Provide the [X, Y] coordinate of the cell's center where the given text is located.  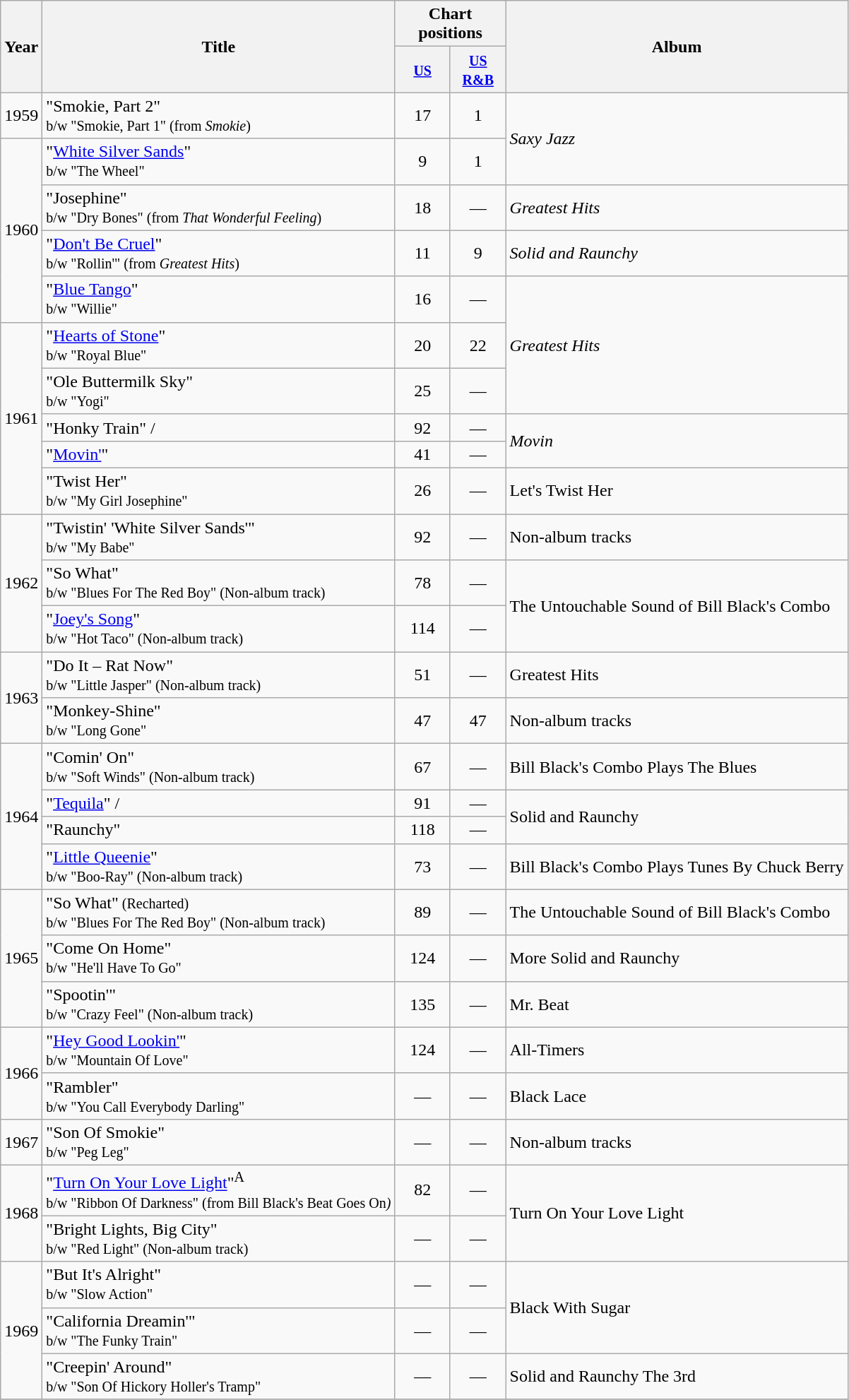
73 [422, 866]
"So What" (Recharted)b/w "Blues For The Red Boy" (Non-album track) [219, 913]
18 [422, 208]
Bill Black's Combo Plays Tunes By Chuck Berry [677, 866]
82 [422, 1190]
"Creepin' Around"b/w "Son Of Hickory Holler's Tramp" [219, 1376]
16 [422, 299]
89 [422, 913]
"Blue Tango"b/w "Willie" [219, 299]
"But It's Alright"b/w "Slow Action" [219, 1284]
Movin [677, 441]
114 [422, 629]
All-Timers [677, 1050]
Black Lace [677, 1096]
1964 [21, 817]
1968 [21, 1214]
Bill Black's Combo Plays The Blues [677, 767]
"Raunchy" [219, 830]
Saxy Jazz [677, 138]
"Twist Her"b/w "My Girl Josephine" [219, 490]
91 [422, 803]
US R&B [477, 69]
1960 [21, 230]
Album [677, 47]
"Smokie, Part 2"b/w "Smokie, Part 1" (from Smokie) [219, 116]
1963 [21, 698]
Mr. Beat [677, 1004]
"Spootin'"b/w "Crazy Feel" (Non-album track) [219, 1004]
"Don't Be Cruel"b/w "Rollin'" (from Greatest Hits) [219, 253]
1962 [21, 583]
"Turn On Your Love Light"Ab/w "Ribbon Of Darkness" (from Bill Black's Beat Goes On) [219, 1190]
17 [422, 116]
"Movin'" [219, 454]
"Bright Lights, Big City"b/w "Red Light" (Non-album track) [219, 1239]
"Ole Buttermilk Sky"b/w "Yogi" [219, 391]
Let's Twist Her [677, 490]
1961 [21, 418]
51 [422, 675]
26 [422, 490]
1969 [21, 1331]
1959 [21, 116]
"Do It – Rat Now"b/w "Little Jasper" (Non-album track) [219, 675]
"Comin' On"b/w "Soft Winds" (Non-album track) [219, 767]
"Josephine"b/w "Dry Bones" (from That Wonderful Feeling) [219, 208]
22 [477, 345]
"Come On Home"b/w "He'll Have To Go" [219, 958]
"So What"b/w "Blues For The Red Boy" (Non-album track) [219, 583]
"Monkey-Shine"b/w "Long Gone" [219, 720]
"Twistin' 'White Silver Sands'"b/w "My Babe" [219, 537]
1965 [21, 958]
Turn On Your Love Light [677, 1214]
1966 [21, 1073]
20 [422, 345]
More Solid and Raunchy [677, 958]
67 [422, 767]
Year [21, 47]
Black With Sugar [677, 1307]
"Tequila" / [219, 803]
"Little Queenie"b/w "Boo-Ray" (Non-album track) [219, 866]
"Joey's Song"b/w "Hot Taco" (Non-album track) [219, 629]
Solid and Raunchy The 3rd [677, 1376]
"California Dreamin'"b/w "The Funky Train" [219, 1331]
"Hearts of Stone"b/w "Royal Blue" [219, 345]
78 [422, 583]
"Honky Train" / [219, 427]
135 [422, 1004]
Title [219, 47]
11 [422, 253]
118 [422, 830]
"Rambler"b/w "You Call Everybody Darling" [219, 1096]
41 [422, 454]
25 [422, 391]
Chart positions [451, 24]
"Son Of Smokie"b/w "Peg Leg" [219, 1141]
1967 [21, 1141]
"White Silver Sands"b/w "The Wheel" [219, 161]
US [422, 69]
"Hey Good Lookin'"b/w "Mountain Of Love" [219, 1050]
